From the cell containing the given text, extract its center point as [X, Y] coordinate. 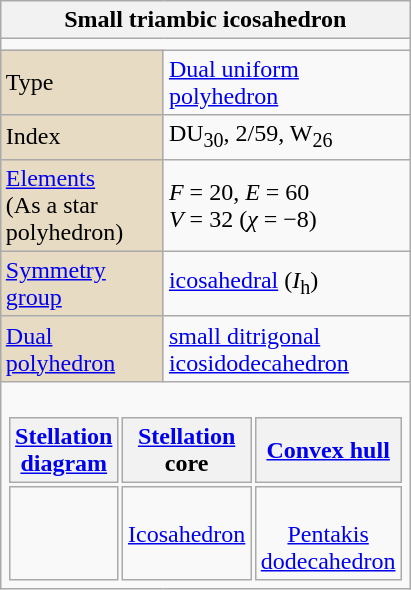
Stellation core [187, 450]
Dual uniform polyhedron [286, 82]
icosahedral (Ih) [286, 284]
F = 20, E = 60V = 32 (χ = −8) [286, 205]
Icosahedron [187, 534]
Small triambic icosahedron [205, 20]
Symmetry group [82, 284]
Stellation diagram [64, 450]
small ditrigonal icosidodecahedron [286, 348]
DU30, 2/59, W26 [286, 137]
Pentakis dodecahedron [328, 534]
Elements(As a star polyhedron) [82, 205]
Dual polyhedron [82, 348]
Index [82, 137]
Stellation diagram Stellation core Convex hull Icosahedron Pentakis dodecahedron [205, 484]
Convex hull [328, 450]
Type [82, 82]
